Capture the cell that displays the provided text and extract its [x, y] central coordinate. 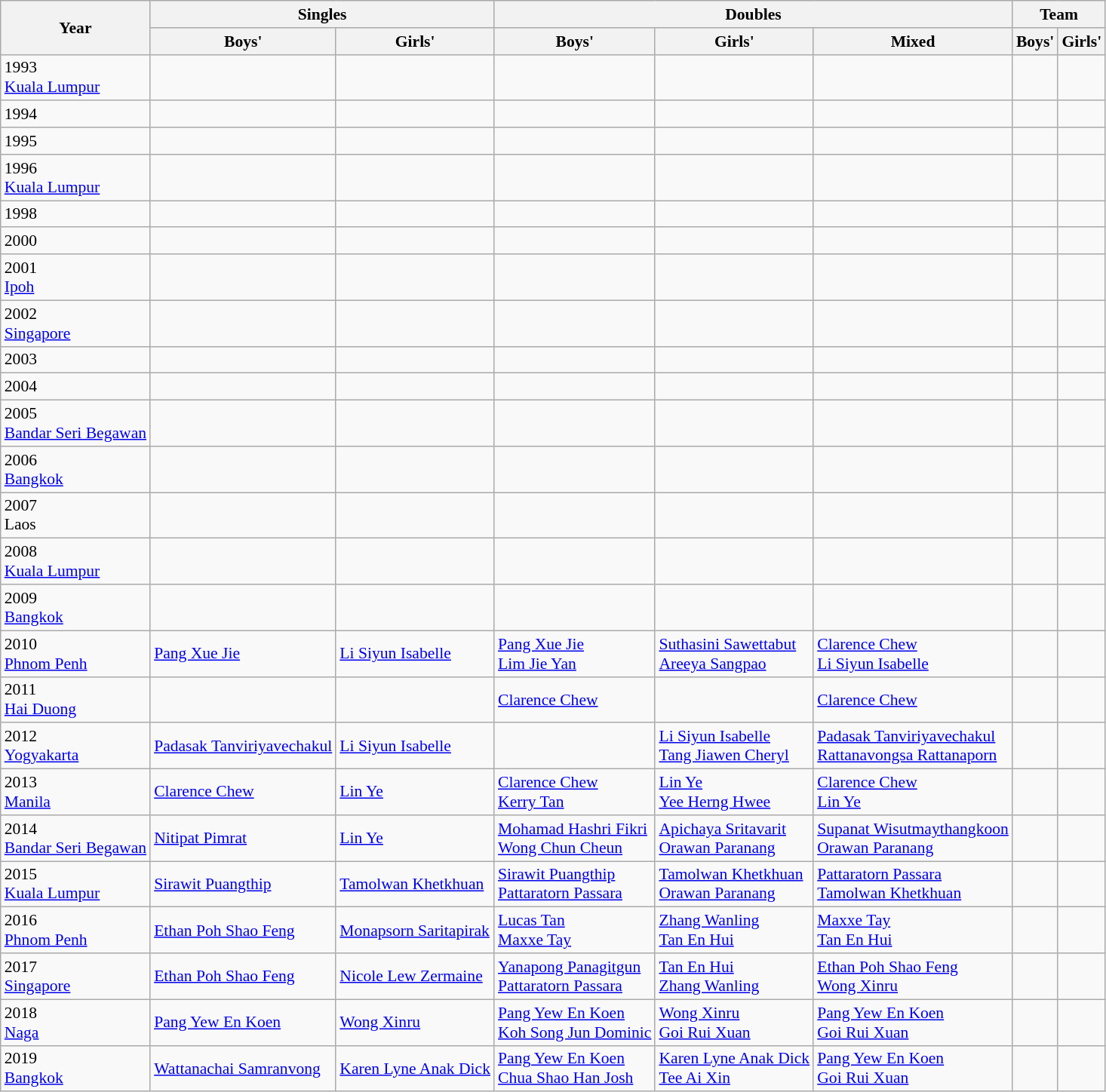
1998 [75, 214]
2019Bangkok [75, 1068]
2003 [75, 360]
2012 Yogyakarta [75, 747]
Maxxe Tay Tan En Hui [913, 931]
Nicole Lew Zermaine [415, 976]
2009Bangkok [75, 608]
2014Bandar Seri Begawan [75, 839]
Clarence Chew Lin Ye [913, 792]
2006Bangkok [75, 469]
Li Siyun Isabelle Tang Jiawen Cheryl [734, 747]
Sirawit Puangthip Pattaratorn Passara [575, 884]
Padasak TanviriyavechakulRattanavongsa Rattanaporn [913, 747]
Mohamad Hashri Fikri Wong Chun Cheun [575, 839]
Pattaratorn Passara Tamolwan Khetkhuan [913, 884]
2000 [75, 241]
Karen Lyne Anak Dick Tee Ai Xin [734, 1068]
2004 [75, 387]
1996Kuala Lumpur [75, 178]
2018Naga [75, 1023]
Tan En Hui Zhang Wanling [734, 976]
Pang Yew En Koen Chua Shao Han Josh [575, 1068]
Pang Xue Jie Lim Jie Yan [575, 653]
1993Kuala Lumpur [75, 77]
Karen Lyne Anak Dick [415, 1068]
2005Bandar Seri Begawan [75, 424]
1994 [75, 115]
Nitipat Pimrat [243, 839]
2002Singapore [75, 323]
2001Ipoh [75, 278]
2015Kuala Lumpur [75, 884]
2007Laos [75, 516]
2011Hai Duong [75, 700]
Clarence Chew Kerry Tan [575, 792]
Doubles [753, 14]
Year [75, 27]
Team [1059, 14]
Tamolwan Khetkhuan [415, 884]
Suthasini Sawettabut Areeya Sangpao [734, 653]
Clarence Chew Li Siyun Isabelle [913, 653]
Tamolwan Khetkhuan Orawan Paranang [734, 884]
2010 Phnom Penh [75, 653]
Wong Xinru Goi Rui Xuan [734, 1023]
Pang Yew En Koen [243, 1023]
Supanat Wisutmaythangkoon Orawan Paranang [913, 839]
2013Manila [75, 792]
2008Kuala Lumpur [75, 561]
Lucas Tan Maxxe Tay [575, 931]
Yanapong Panagitgun Pattaratorn Passara [575, 976]
Zhang Wanling Tan En Hui [734, 931]
Ethan Poh Shao Feng Wong Xinru [913, 976]
1995 [75, 141]
Sirawit Puangthip [243, 884]
Lin Ye Yee Herng Hwee [734, 792]
Padasak Tanviriyavechakul [243, 747]
Pang Xue Jie [243, 653]
Wong Xinru [415, 1023]
Singles [322, 14]
Mixed [913, 41]
Wattanachai Samranvong [243, 1068]
Apichaya Sritavarit Orawan Paranang [734, 839]
2016Phnom Penh [75, 931]
2017Singapore [75, 976]
Monapsorn Saritapirak [415, 931]
Pang Yew En Koen Koh Song Jun Dominic [575, 1023]
